Provide the [x, y] coordinate of the cell's center where the given text is located.  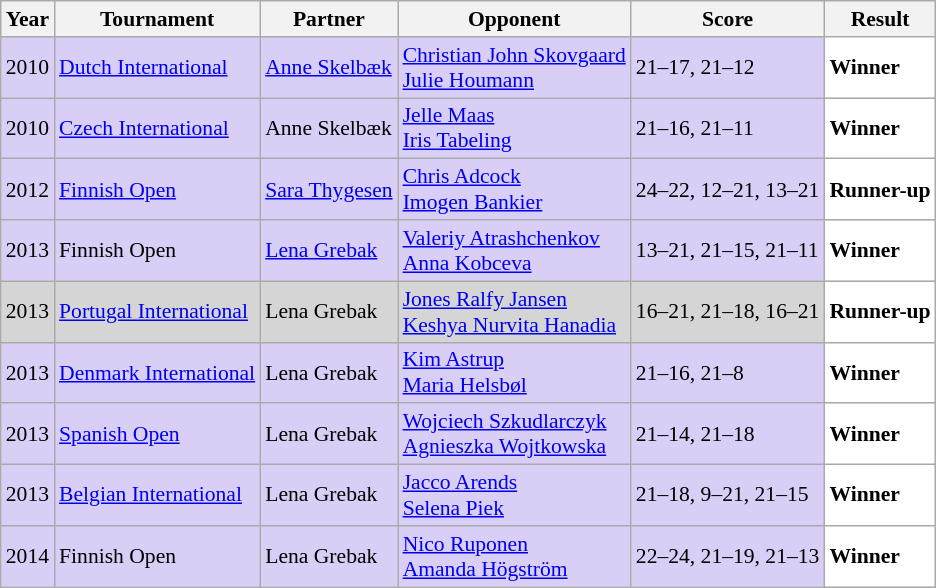
Partner [328, 19]
Kim Astrup Maria Helsbøl [514, 372]
21–18, 9–21, 21–15 [728, 496]
Belgian International [157, 496]
Jelle Maas Iris Tabeling [514, 128]
21–14, 21–18 [728, 434]
Dutch International [157, 68]
Nico Ruponen Amanda Högström [514, 556]
Result [880, 19]
2012 [28, 190]
Chris Adcock Imogen Bankier [514, 190]
13–21, 21–15, 21–11 [728, 250]
2014 [28, 556]
Score [728, 19]
21–16, 21–8 [728, 372]
Jones Ralfy Jansen Keshya Nurvita Hanadia [514, 312]
Christian John Skovgaard Julie Houmann [514, 68]
Opponent [514, 19]
21–16, 21–11 [728, 128]
Sara Thygesen [328, 190]
Denmark International [157, 372]
Year [28, 19]
21–17, 21–12 [728, 68]
Valeriy Atrashchenkov Anna Kobceva [514, 250]
Czech International [157, 128]
Portugal International [157, 312]
16–21, 21–18, 16–21 [728, 312]
Tournament [157, 19]
24–22, 12–21, 13–21 [728, 190]
Wojciech Szkudlarczyk Agnieszka Wojtkowska [514, 434]
Jacco Arends Selena Piek [514, 496]
Spanish Open [157, 434]
22–24, 21–19, 21–13 [728, 556]
